Pinpoint the cell where the given text exists, returning its [x, y] midpoint coordinate. 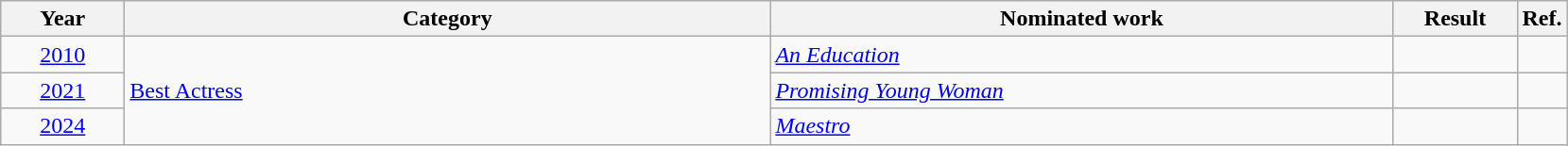
Result [1456, 19]
Ref. [1542, 19]
Nominated work [1081, 19]
2024 [62, 126]
Best Actress [448, 90]
2021 [62, 90]
2010 [62, 55]
Year [62, 19]
Category [448, 19]
An Education [1081, 55]
Maestro [1081, 126]
Promising Young Woman [1081, 90]
